Capture the cell that displays the provided text and extract its (X, Y) central coordinate. 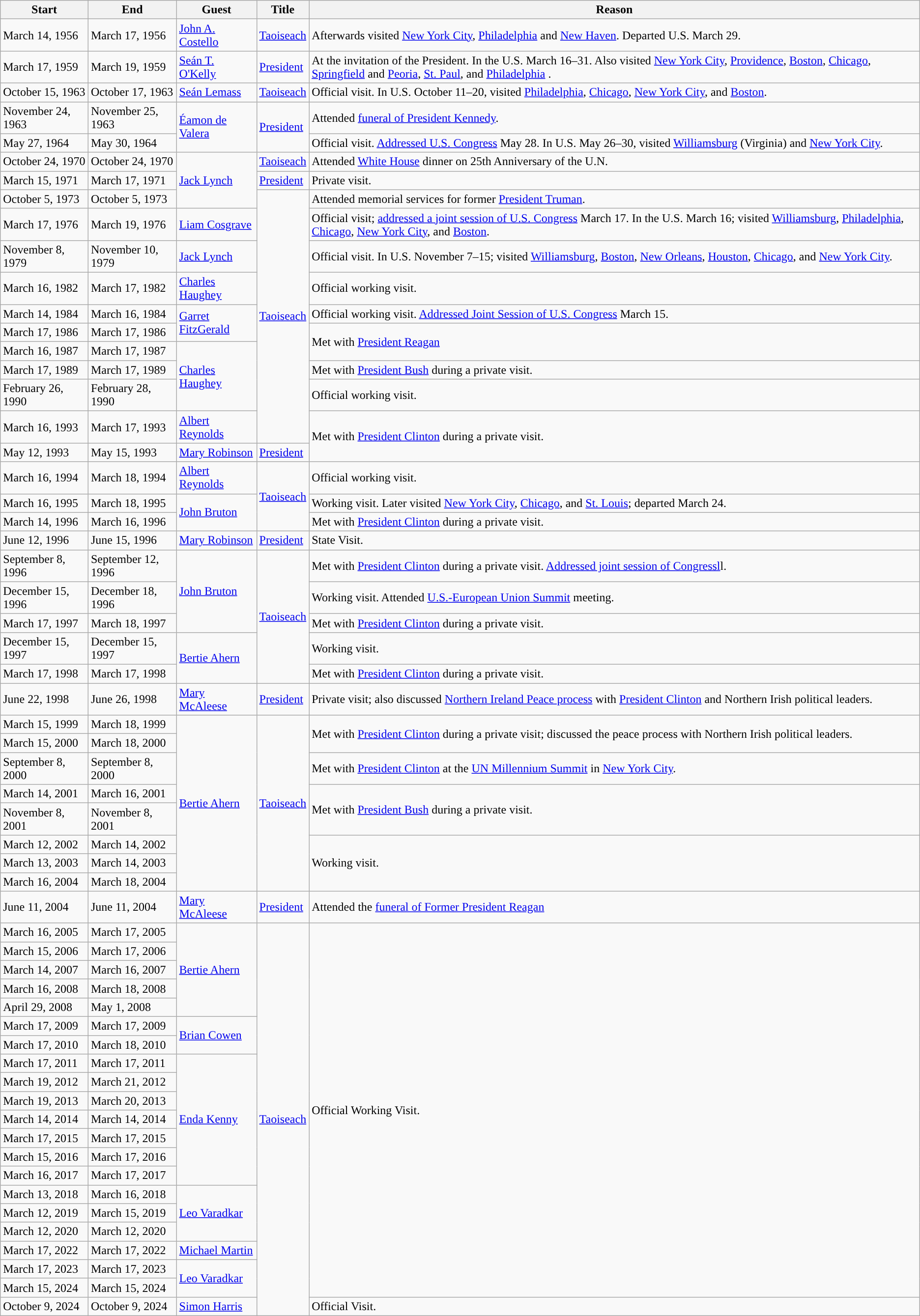
March 12, 2019 (44, 1213)
Private visit. (614, 180)
Seán Lemass (216, 92)
State Visit. (614, 540)
March 15, 1971 (44, 180)
Met with President Clinton during a private visit; discussed the peace process with Northern Irish political leaders. (614, 734)
Official visit. In U.S. November 7–15; visited Williamsburg, Boston, New Orleans, Houston, Chicago, and New York City. (614, 256)
March 14, 2007 (44, 970)
March 14, 1956 (44, 35)
Attended memorial services for former President Truman. (614, 199)
March 15, 2019 (132, 1213)
March 17, 1956 (132, 35)
Official Visit. (614, 1306)
April 29, 2008 (44, 1007)
Enda Kenny (216, 1120)
March 19, 2013 (44, 1101)
March 14, 2001 (44, 794)
Simon Harris (216, 1306)
Working visit. Attended U.S.-European Union Summit meeting. (614, 597)
Attended the funeral of Former President Reagan (614, 907)
March 15, 1999 (44, 725)
March 18, 1994 (132, 477)
Official Working Visit. (614, 1110)
March 18, 2008 (132, 988)
May 15, 1993 (132, 452)
March 16, 2001 (132, 794)
End (132, 10)
March 21, 2012 (132, 1082)
Reason (614, 10)
March 16, 1996 (132, 522)
Éamon de Valera (216, 127)
March 12, 2002 (44, 844)
March 18, 1997 (132, 623)
March 16, 2007 (132, 970)
March 16, 1994 (44, 477)
March 14, 2002 (132, 844)
March 17, 1971 (132, 180)
May 1, 2008 (132, 1007)
Start (44, 10)
February 28, 1990 (132, 395)
November 25, 1963 (132, 118)
March 17, 2016 (132, 1157)
March 19, 1959 (132, 67)
May 12, 1993 (44, 452)
February 26, 1990 (44, 395)
Official working visit. Addressed Joint Session of U.S. Congress March 15. (614, 314)
March 16, 1982 (44, 288)
March 16, 2017 (44, 1176)
May 27, 1964 (44, 143)
March 17, 2017 (132, 1176)
March 18, 2010 (132, 1045)
March 14, 2003 (132, 863)
Brian Cowen (216, 1035)
March 18, 2004 (132, 882)
Michael Martin (216, 1250)
October 15, 1963 (44, 92)
March 18, 1999 (132, 725)
March 16, 2018 (132, 1194)
March 17, 2006 (132, 951)
Guest (216, 10)
March 15, 2016 (44, 1157)
September 8, 1996 (44, 566)
March 14, 1984 (44, 314)
June 15, 1996 (132, 540)
Private visit; also discussed Northern Ireland Peace process with President Clinton and Northern Irish political leaders. (614, 699)
March 15, 2000 (44, 743)
Attended White House dinner on 25th Anniversary of the U.N. (614, 162)
March 16, 1987 (44, 351)
December 18, 1996 (132, 597)
June 22, 1998 (44, 699)
March 13, 2018 (44, 1194)
John A. Costello (216, 35)
March 16, 2004 (44, 882)
Seán T. O'Kelly (216, 67)
May 30, 1964 (132, 143)
March 18, 1995 (132, 503)
November 8, 1979 (44, 256)
October 17, 1963 (132, 92)
November 24, 1963 (44, 118)
March 17, 1976 (44, 224)
March 17, 1987 (132, 351)
Met with President Clinton during a private visit. Addressed joint session of Congressll. (614, 566)
Working visit. Later visited New York City, Chicago, and St. Louis; departed March 24. (614, 503)
March 17, 1997 (44, 623)
March 19, 1976 (132, 224)
December 15, 1996 (44, 597)
Met with President Clinton at the UN Millennium Summit in New York City. (614, 768)
June 12, 1996 (44, 540)
March 16, 1995 (44, 503)
March 16, 2005 (44, 932)
Afterwards visited New York City, Philadelphia and New Haven. Departed U.S. March 29. (614, 35)
March 17, 2010 (44, 1045)
Met with President Reagan (614, 342)
March 18, 2000 (132, 743)
Liam Cosgrave (216, 224)
March 17, 1959 (44, 67)
March 13, 2003 (44, 863)
March 19, 2012 (44, 1082)
March 16, 1984 (132, 314)
Garret FitzGerald (216, 323)
March 16, 1993 (44, 427)
Official visit. Addressed U.S. Congress May 28. In U.S. May 26–30, visited Williamsburg (Virginia) and New York City. (614, 143)
March 14, 1996 (44, 522)
June 26, 1998 (132, 699)
Attended funeral of President Kennedy. (614, 118)
March 16, 2008 (44, 988)
September 12, 1996 (132, 566)
March 15, 2006 (44, 951)
Official visit. In U.S. October 11–20, visited Philadelphia, Chicago, New York City, and Boston. (614, 92)
March 20, 2013 (132, 1101)
November 10, 1979 (132, 256)
March 17, 1982 (132, 288)
March 17, 2005 (132, 932)
Title (283, 10)
March 17, 1993 (132, 427)
